Return the (X, Y) coordinate for the center point of the cell that contains the specified text.  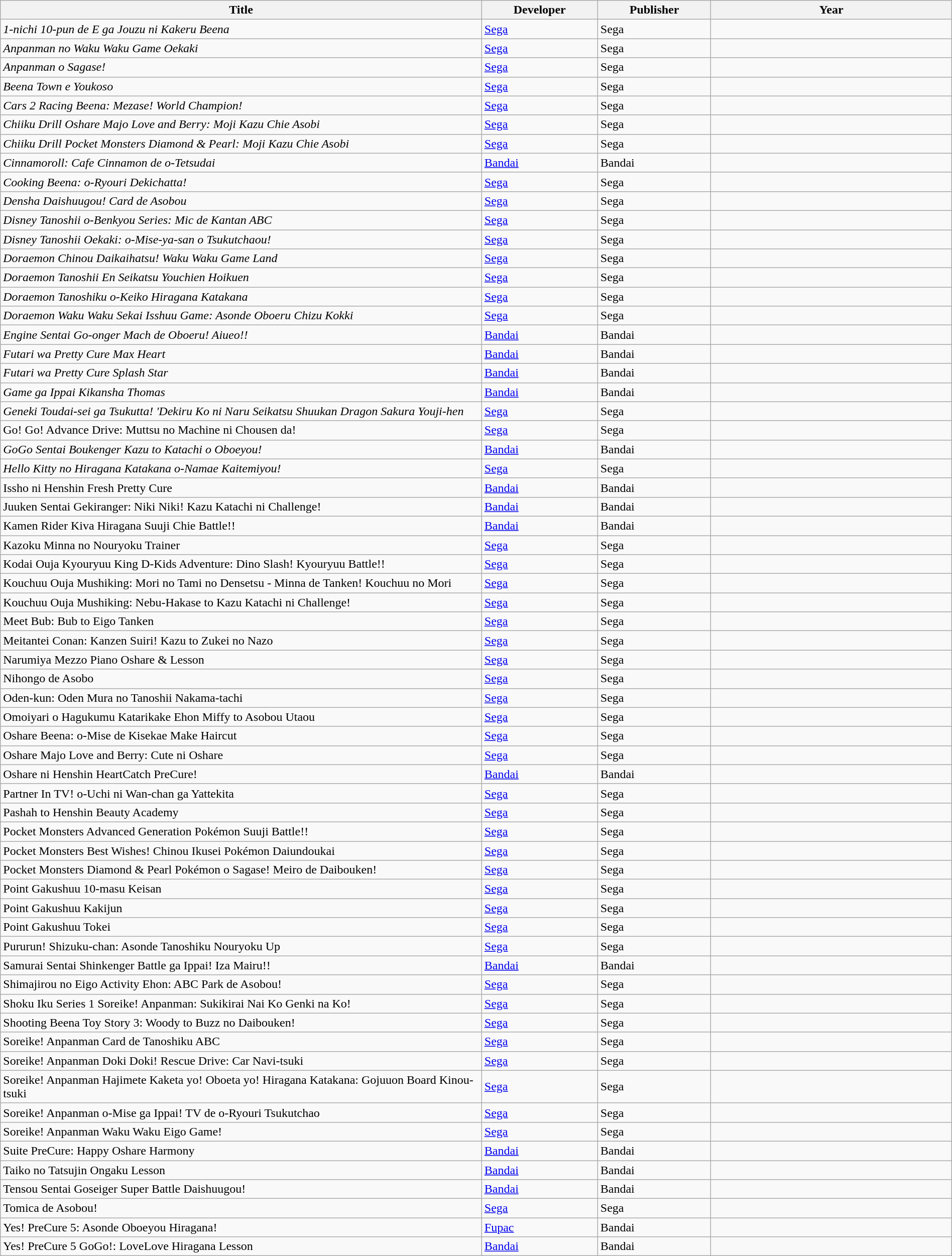
GoGo Sentai Boukenger Kazu to Katachi o Oboeyou! (241, 449)
Partner In TV! o-Uchi ni Wan-chan ga Yattekita (241, 793)
Anpanman no Waku Waku Game Oekaki (241, 48)
Cars 2 Racing Beena: Mezase! World Champion! (241, 105)
Disney Tanoshii o-Benkyou Series: Mic de Kantan ABC (241, 220)
Pocket Monsters Advanced Generation Pokémon Suuji Battle!! (241, 831)
Kazoku Minna no Nouryoku Trainer (241, 545)
Soreike! Anpanman o-Mise ga Ippai! TV de o-Ryouri Tsukutchao (241, 1112)
Cinnamoroll: Cafe Cinnamon de o-Tetsudai (241, 163)
Point Gakushuu Kakijun (241, 908)
Chiiku Drill Pocket Monsters Diamond & Pearl: Moji Kazu Chie Asobi (241, 144)
Yes! PreCure 5: Asonde Oboeyou Hiragana! (241, 1227)
Suite PreCure: Happy Oshare Harmony (241, 1151)
Meet Bub: Bub to Eigo Tanken (241, 621)
Oshare ni Henshin HeartCatch PreCure! (241, 774)
Juuken Sentai Gekiranger: Niki Niki! Kazu Katachi ni Challenge! (241, 507)
Kamen Rider Kiva Hiragana Suuji Chie Battle!! (241, 526)
Developer (539, 10)
Point Gakushuu Tokei (241, 927)
Beena Town e Youkoso (241, 86)
Kodai Ouja Kyouryuu King D-Kids Adventure: Dino Slash! Kyouryuu Battle!! (241, 564)
Doraemon Tanoshiku o-Keiko Hiragana Katakana (241, 297)
Kouchuu Ouja Mushiking: Nebu-Hakase to Kazu Katachi ni Challenge! (241, 602)
Densha Daishuugou! Card de Asobou (241, 201)
Go! Go! Advance Drive: Muttsu no Machine ni Chousen da! (241, 430)
Anpanman o Sagase! (241, 67)
Samurai Sentai Shinkenger Battle ga Ippai! Iza Mairu!! (241, 965)
Engine Sentai Go-onger Mach de Oboeru! Aiueo!! (241, 335)
Kouchuu Ouja Mushiking: Mori no Tami no Densetsu - Minna de Tanken! Kouchuu no Mori (241, 583)
Tomica de Asobou! (241, 1208)
Nihongo de Asobo (241, 679)
Yes! PreCure 5 GoGo!: LoveLove Hiragana Lesson (241, 1246)
Soreike! Anpanman Waku Waku Eigo Game! (241, 1132)
Geneki Toudai-sei ga Tsukutta! 'Dekiru Ko ni Naru Seikatsu Shuukan Dragon Sakura Youji-hen (241, 411)
Narumiya Mezzo Piano Oshare & Lesson (241, 660)
Meitantei Conan: Kanzen Suiri! Kazu to Zukei no Nazo (241, 641)
1-nichi 10-pun de E ga Jouzu ni Kakeru Beena (241, 29)
Soreike! Anpanman Doki Doki! Rescue Drive: Car Navi-tsuki (241, 1061)
Futari wa Pretty Cure Splash Star (241, 373)
Soreike! Anpanman Card de Tanoshiku ABC (241, 1042)
Title (241, 10)
Oshare Beena: o-Mise de Kisekae Make Haircut (241, 736)
Omoiyari o Hagukumu Katarikake Ehon Miffy to Asobou Utaou (241, 717)
Futari wa Pretty Cure Max Heart (241, 354)
Doraemon Chinou Daikaihatsu! Waku Waku Game Land (241, 259)
Pururun! Shizuku-chan: Asonde Tanoshiku Nouryoku Up (241, 946)
Shoku Iku Series 1 Soreike! Anpanman: Sukikirai Nai Ko Genki na Ko! (241, 1003)
Taiko no Tatsujin Ongaku Lesson (241, 1170)
Cooking Beena: o-Ryouri Dekichatta! (241, 182)
Tensou Sentai Goseiger Super Battle Daishuugou! (241, 1189)
Point Gakushuu 10-masu Keisan (241, 889)
Disney Tanoshii Oekaki: o-Mise-ya-san o Tsukutchaou! (241, 239)
Doraemon Waku Waku Sekai Isshuu Game: Asonde Oboeru Chizu Kokki (241, 316)
Hello Kitty no Hiragana Katakana o-Namae Kaitemiyou! (241, 468)
Soreike! Anpanman Hajimete Kaketa yo! Oboeta yo! Hiragana Katakana: Gojuuon Board Kinou-tsuki (241, 1086)
Issho ni Henshin Fresh Pretty Cure (241, 487)
Chiiku Drill Oshare Majo Love and Berry: Moji Kazu Chie Asobi (241, 124)
Pocket Monsters Diamond & Pearl Pokémon o Sagase! Meiro de Daibouken! (241, 870)
Shooting Beena Toy Story 3: Woody to Buzz no Daibouken! (241, 1023)
Pocket Monsters Best Wishes! Chinou Ikusei Pokémon Daiundoukai (241, 851)
Shimajirou no Eigo Activity Ehon: ABC Park de Asobou! (241, 984)
Oshare Majo Love and Berry: Cute ni Oshare (241, 755)
Game ga Ippai Kikansha Thomas (241, 392)
Year (831, 10)
Oden-kun: Oden Mura no Tanoshii Nakama-tachi (241, 698)
Fupac (539, 1227)
Publisher (654, 10)
Pashah to Henshin Beauty Academy (241, 812)
Doraemon Tanoshii En Seikatsu Youchien Hoikuen (241, 278)
